Locate the cell with the specified text and output its (x, y) center coordinate. 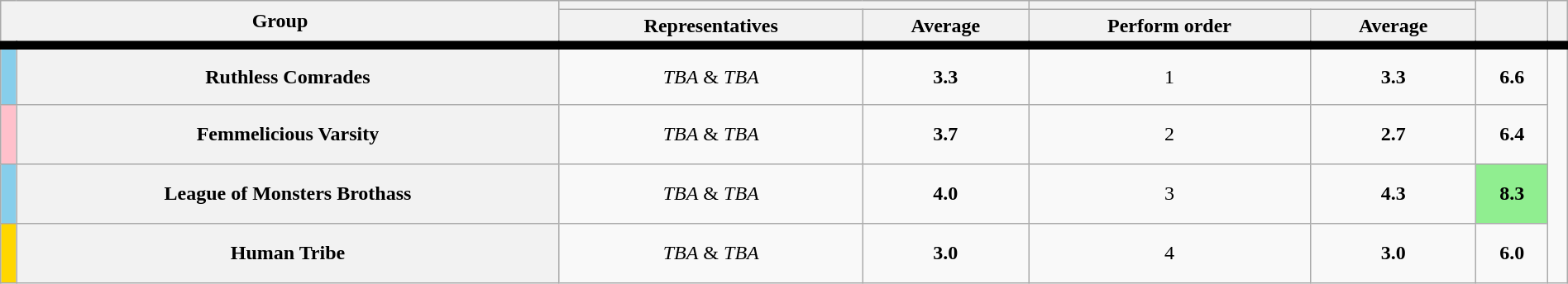
3 (1169, 193)
6.4 (1512, 134)
6.6 (1512, 74)
Ruthless Comrades (288, 74)
8.3 (1512, 193)
1 (1169, 74)
4 (1169, 253)
6.0 (1512, 253)
2 (1169, 134)
Representatives (711, 28)
League of Monsters Brothass (288, 193)
Human Tribe (288, 253)
3.7 (945, 134)
2.7 (1393, 134)
4.3 (1393, 193)
4.0 (945, 193)
Perform order (1169, 28)
Femmelicious Varsity (288, 134)
Group (280, 23)
